Output the [X, Y] coordinate of the center of the cell containing the given text.  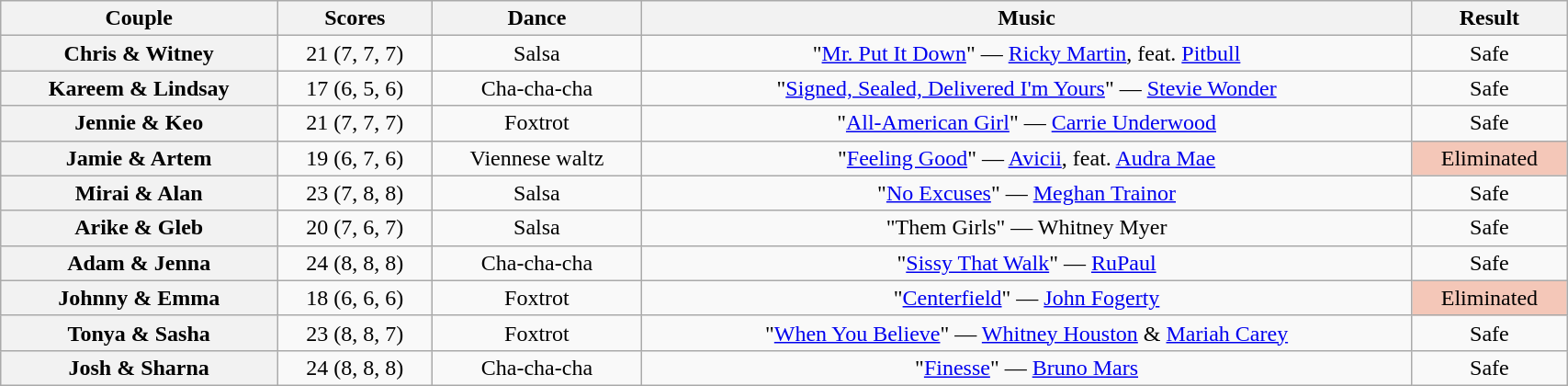
Viennese waltz [536, 158]
23 (7, 8, 8) [355, 193]
Jennie & Keo [140, 123]
17 (6, 5, 6) [355, 88]
19 (6, 7, 6) [355, 158]
"All-American Girl" — Carrie Underwood [1027, 123]
Johnny & Emma [140, 298]
Tonya & Sasha [140, 333]
18 (6, 6, 6) [355, 298]
"Signed, Sealed, Delivered I'm Yours" — Stevie Wonder [1027, 88]
Mirai & Alan [140, 193]
23 (8, 8, 7) [355, 333]
Music [1027, 18]
"Sissy That Walk" — RuPaul [1027, 263]
"Mr. Put It Down" — Ricky Martin, feat. Pitbull [1027, 53]
"Centerfield" — John Fogerty [1027, 298]
Jamie & Artem [140, 158]
Scores [355, 18]
"When You Believe" — Whitney Houston & Mariah Carey [1027, 333]
Chris & Witney [140, 53]
"Feeling Good" — Avicii, feat. Audra Mae [1027, 158]
Result [1489, 18]
Couple [140, 18]
"Finesse" — Bruno Mars [1027, 368]
20 (7, 6, 7) [355, 228]
Dance [536, 18]
Arike & Gleb [140, 228]
Josh & Sharna [140, 368]
Adam & Jenna [140, 263]
"No Excuses" — Meghan Trainor [1027, 193]
"Them Girls" — Whitney Myer [1027, 228]
Kareem & Lindsay [140, 88]
